Search for the cell housing the specified text and yield its (X, Y) center coordinate. 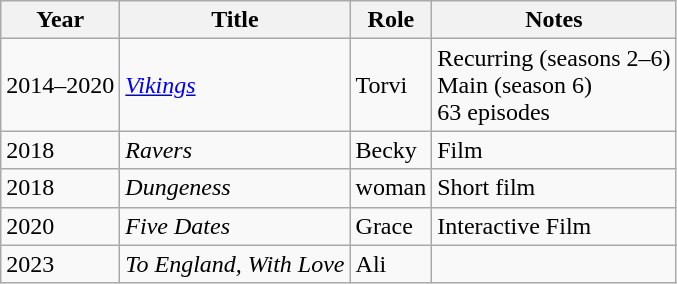
woman (391, 188)
Interactive Film (554, 226)
Notes (554, 20)
2023 (60, 264)
Role (391, 20)
Film (554, 150)
Dungeness (235, 188)
Vikings (235, 85)
To England, With Love (235, 264)
Ravers (235, 150)
Torvi (391, 85)
2020 (60, 226)
Year (60, 20)
Five Dates (235, 226)
Ali (391, 264)
2014–2020 (60, 85)
Grace (391, 226)
Recurring (seasons 2–6) Main (season 6) 63 episodes (554, 85)
Becky (391, 150)
Short film (554, 188)
Title (235, 20)
